Determine the (x, y) coordinate at the center of the cell enclosing the given text.  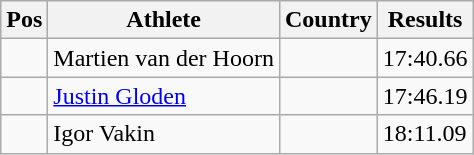
Country (328, 20)
17:40.66 (425, 58)
Martien van der Hoorn (164, 58)
Justin Gloden (164, 96)
Results (425, 20)
17:46.19 (425, 96)
18:11.09 (425, 134)
Athlete (164, 20)
Pos (24, 20)
Igor Vakin (164, 134)
